Return the (x, y) coordinate for the center point of the cell that contains the specified text.  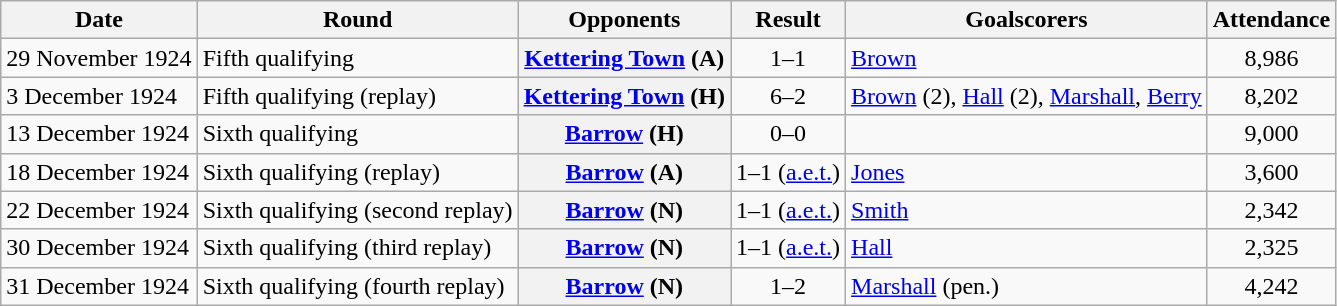
30 December 1924 (99, 248)
18 December 1924 (99, 172)
Sixth qualifying (fourth replay) (358, 286)
Brown (1027, 58)
Fifth qualifying (358, 58)
22 December 1924 (99, 210)
Hall (1027, 248)
Goalscorers (1027, 20)
1–1 (788, 58)
8,986 (1271, 58)
Sixth qualifying (second replay) (358, 210)
31 December 1924 (99, 286)
Attendance (1271, 20)
2,342 (1271, 210)
0–0 (788, 134)
Fifth qualifying (replay) (358, 96)
29 November 1924 (99, 58)
Smith (1027, 210)
Opponents (624, 20)
Round (358, 20)
Date (99, 20)
8,202 (1271, 96)
Kettering Town (H) (624, 96)
6–2 (788, 96)
2,325 (1271, 248)
Kettering Town (A) (624, 58)
1–2 (788, 286)
Sixth qualifying (third replay) (358, 248)
Sixth qualifying (replay) (358, 172)
3 December 1924 (99, 96)
9,000 (1271, 134)
Result (788, 20)
13 December 1924 (99, 134)
3,600 (1271, 172)
Brown (2), Hall (2), Marshall, Berry (1027, 96)
Marshall (pen.) (1027, 286)
Sixth qualifying (358, 134)
Barrow (A) (624, 172)
4,242 (1271, 286)
Barrow (H) (624, 134)
Jones (1027, 172)
